Return [x, y] of the center of cell containing provided text 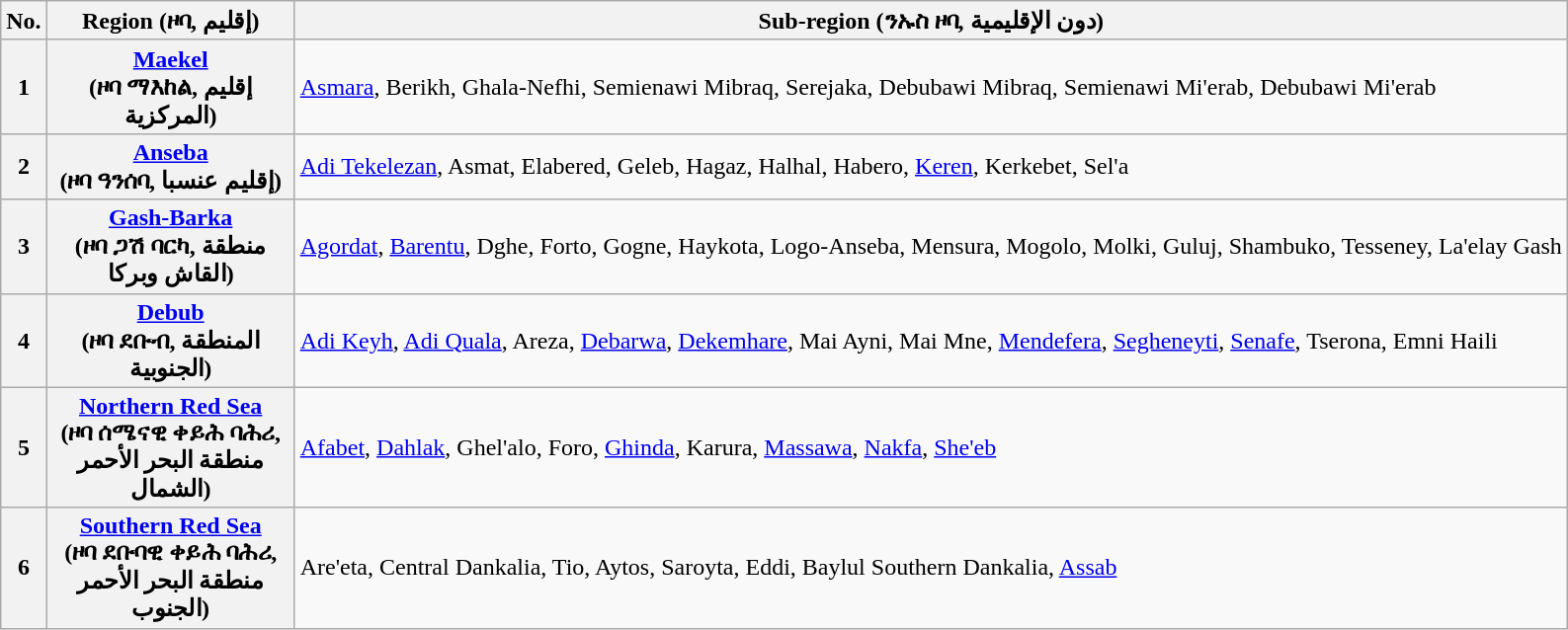
Agordat, Barentu, Dghe, Forto, Gogne, Haykota, Logo-Anseba, Mensura, Mogolo, Molki, Guluj, Shambuko, Tesseney, La'elay Gash [931, 247]
Adi Keyh, Adi Quala, Areza, Debarwa, Dekemhare, Mai Ayni, Mai Mne, Mendefera, Segheneyti, Senafe, Tserona, Emni Haili [931, 340]
2 [24, 166]
Afabet, Dahlak, Ghel'alo, Foro, Ghinda, Karura, Massawa, Nakfa, She'eb [931, 447]
Adi Tekelezan, Asmat, Elabered, Geleb, Hagaz, Halhal, Habero, Keren, Kerkebet, Sel'a [931, 166]
Asmara, Berikh, Ghala-Nefhi, Semienawi Mibraq, Serejaka, Debubawi Mibraq, Semienawi Mi'erab, Debubawi Mi'erab [931, 87]
3 [24, 247]
5 [24, 447]
1 [24, 87]
Gash-Barka(ዞባ ጋሽ ባርካ, منطقة القاش وبركا) [170, 247]
Northern Red Sea(ዞባ ሰሜናዊ ቀይሕ ባሕሪ, منطقة البحر الأحمر الشمال) [170, 447]
Anseba(ዞባ ዓንሰባ, إقليم عنسبا) [170, 166]
Maekel(ዞባ ማእከል, إقليم المركزية) [170, 87]
Sub-region (ንኡስ ዞባ, دون الإقليمية) [931, 21]
6 [24, 568]
Southern Red Sea(ዞባ ደቡባዊ ቀይሕ ባሕሪ, منطقة البحر الأحمر الجنوب) [170, 568]
Are'eta, Central Dankalia, Tio, Aytos, Saroyta, Eddi, Baylul Southern Dankalia, Assab [931, 568]
No. [24, 21]
Debub(ዞባ ደቡብ, المنطقة الجنوبية) [170, 340]
4 [24, 340]
Region (ዞባ, إقليم) [170, 21]
